Locate the cell with the specified text and output its (X, Y) center coordinate. 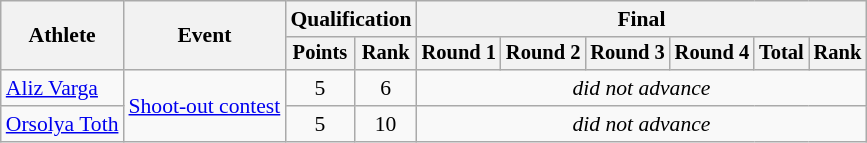
Orsolya Toth (62, 124)
Total (782, 54)
Event (204, 36)
Round 1 (459, 54)
10 (386, 124)
6 (386, 88)
Shoot-out contest (204, 106)
Round 3 (627, 54)
Round 2 (543, 54)
Aliz Varga (62, 88)
Points (320, 54)
Round 4 (712, 54)
Athlete (62, 36)
Qualification (350, 19)
Final (642, 19)
